Find where the given text appears and provide that cell's center as (x, y) coordinate. 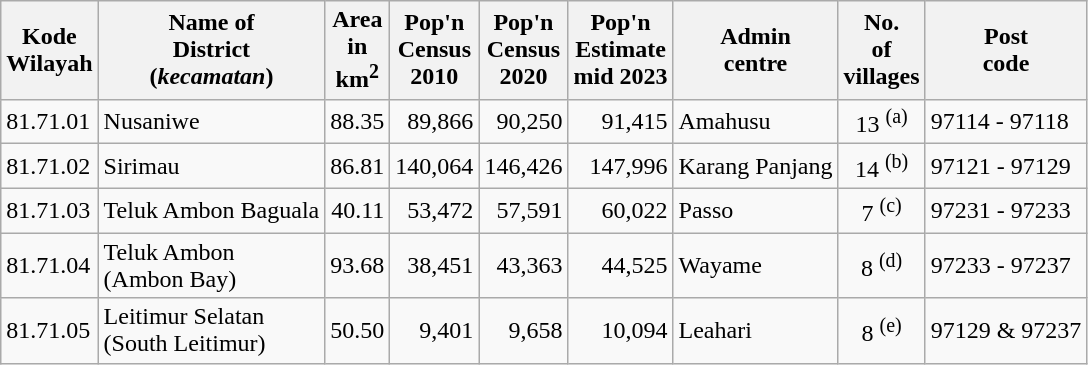
9,401 (434, 330)
Wayame (756, 266)
Name ofDistrict(kecamatan) (212, 50)
97121 - 97129 (1006, 166)
Leahari (756, 330)
140,064 (434, 166)
90,250 (524, 122)
53,472 (434, 210)
88.35 (358, 122)
Postcode (1006, 50)
147,996 (620, 166)
8 (e) (882, 330)
57,591 (524, 210)
Pop'nCensus2010 (434, 50)
81.71.05 (50, 330)
13 (a) (882, 122)
Pop'nEstimatemid 2023 (620, 50)
38,451 (434, 266)
97129 & 97237 (1006, 330)
Teluk Ambon (Ambon Bay) (212, 266)
86.81 (358, 166)
10,094 (620, 330)
81.71.03 (50, 210)
50.50 (358, 330)
Passo (756, 210)
81.71.04 (50, 266)
97233 - 97237 (1006, 266)
44,525 (620, 266)
Nusaniwe (212, 122)
Sirimau (212, 166)
97231 - 97233 (1006, 210)
Leitimur Selatan (South Leitimur) (212, 330)
Karang Panjang (756, 166)
No. ofvillages (882, 50)
89,866 (434, 122)
146,426 (524, 166)
81.71.02 (50, 166)
93.68 (358, 266)
8 (d) (882, 266)
Admincentre (756, 50)
Pop'nCensus2020 (524, 50)
81.71.01 (50, 122)
97114 - 97118 (1006, 122)
Kode Wilayah (50, 50)
14 (b) (882, 166)
91,415 (620, 122)
43,363 (524, 266)
40.11 (358, 210)
Teluk Ambon Baguala (212, 210)
60,022 (620, 210)
9,658 (524, 330)
7 (c) (882, 210)
Area inkm2 (358, 50)
Amahusu (756, 122)
